Return [x, y] of the center of cell containing provided text 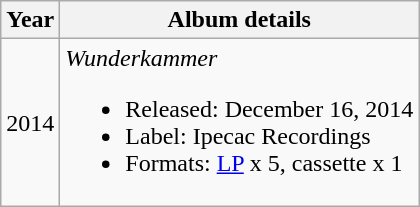
Year [30, 20]
WunderkammerReleased: December 16, 2014Label: Ipecac RecordingsFormats: LP x 5, cassette x 1 [240, 122]
2014 [30, 122]
Album details [240, 20]
